From the cell containing the given text, extract its center point as [x, y] coordinate. 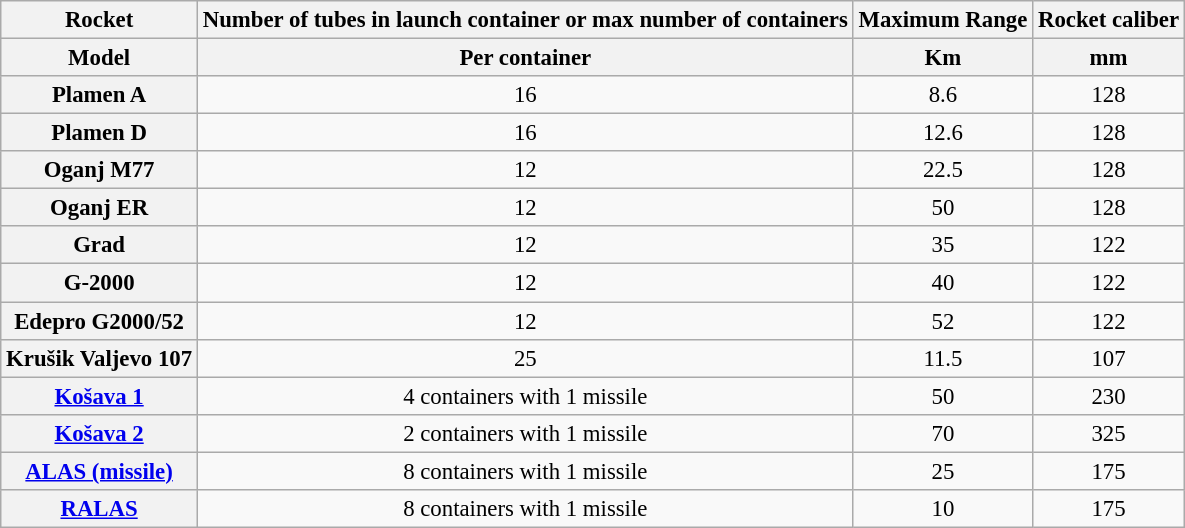
Rocket caliber [1109, 20]
10 [943, 509]
35 [943, 245]
G-2000 [100, 283]
107 [1109, 358]
Oganj M77 [100, 170]
Košava 2 [100, 433]
ALAS (missile) [100, 471]
Krušik Valjevo 107 [100, 358]
22.5 [943, 170]
Model [100, 58]
RALAS [100, 509]
Plamen D [100, 133]
8.6 [943, 95]
Maximum Range [943, 20]
Km [943, 58]
mm [1109, 58]
4 containers with 1 missile [525, 396]
11.5 [943, 358]
40 [943, 283]
Plamen A [100, 95]
Rocket [100, 20]
Košava 1 [100, 396]
12.6 [943, 133]
Number of tubes in launch container or max number of containers [525, 20]
52 [943, 321]
Grad [100, 245]
325 [1109, 433]
70 [943, 433]
230 [1109, 396]
Edepro G2000/52 [100, 321]
Per container [525, 58]
Oganj ER [100, 208]
2 containers with 1 missile [525, 433]
